Extract the (X, Y) coordinate from the center of the cell holding the provided text.  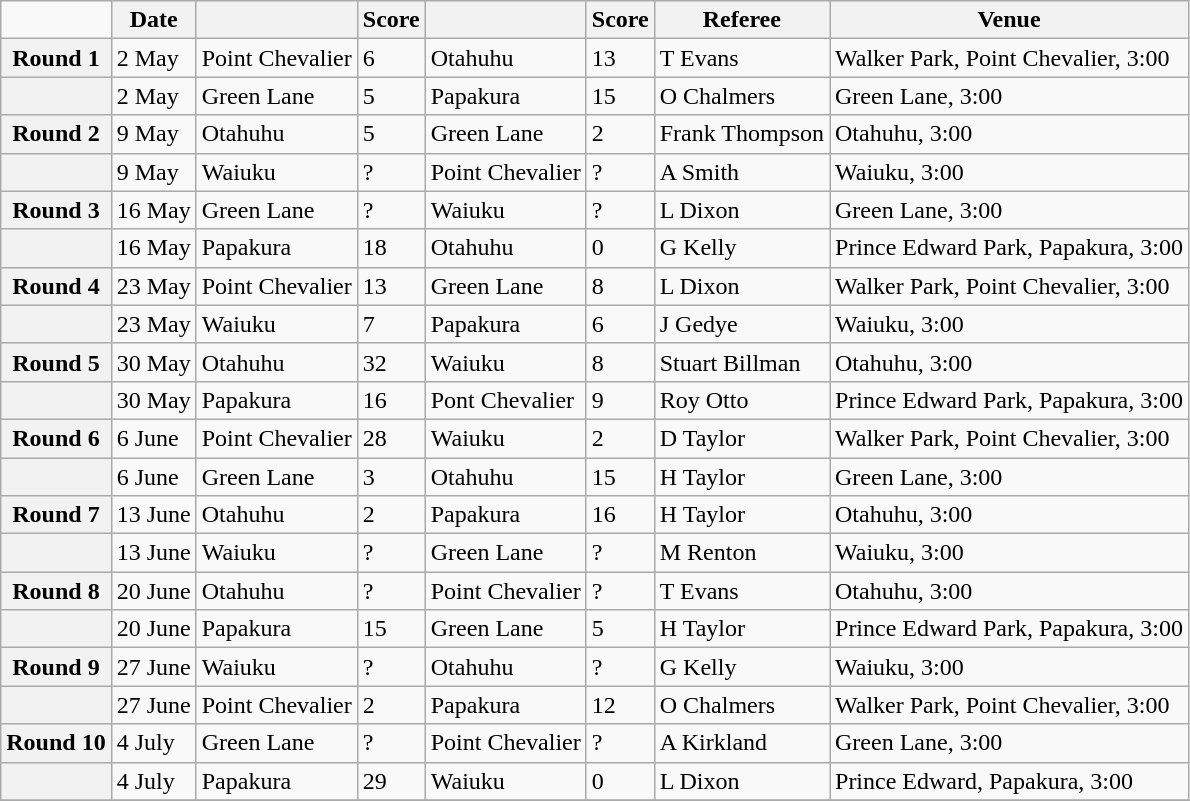
Referee (742, 20)
9 (620, 400)
Frank Thompson (742, 134)
Stuart Billman (742, 362)
A Kirkland (742, 743)
29 (391, 781)
D Taylor (742, 438)
3 (391, 477)
M Renton (742, 553)
Round 6 (56, 438)
Round 1 (56, 58)
Prince Edward, Papakura, 3:00 (1010, 781)
7 (391, 324)
J Gedye (742, 324)
A Smith (742, 172)
Round 5 (56, 362)
Date (154, 20)
Round 2 (56, 134)
Round 3 (56, 210)
Pont Chevalier (506, 400)
Round 4 (56, 286)
Round 10 (56, 743)
12 (620, 705)
Round 8 (56, 591)
Round 9 (56, 667)
28 (391, 438)
Venue (1010, 20)
Roy Otto (742, 400)
Round 7 (56, 515)
18 (391, 248)
32 (391, 362)
